Provide the (x, y) coordinate of the cell's center where the given text is located.  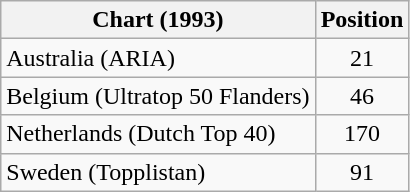
Position (362, 20)
Belgium (Ultratop 50 Flanders) (158, 96)
46 (362, 96)
Sweden (Topplistan) (158, 172)
21 (362, 58)
Australia (ARIA) (158, 58)
91 (362, 172)
170 (362, 134)
Chart (1993) (158, 20)
Netherlands (Dutch Top 40) (158, 134)
